Search for the cell housing the specified text and yield its [x, y] center coordinate. 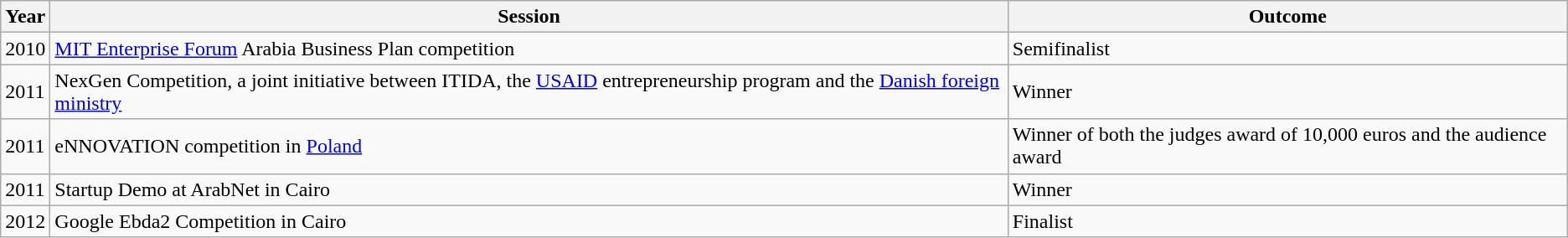
2012 [25, 221]
2010 [25, 49]
Outcome [1287, 17]
Finalist [1287, 221]
Session [529, 17]
Google Ebda2 Competition in Cairo [529, 221]
Startup Demo at ArabNet in Cairo [529, 189]
MIT Enterprise Forum Arabia Business Plan competition [529, 49]
eNNOVATION competition in Poland [529, 146]
Year [25, 17]
Winner of both the judges award of 10,000 euros and the audience award [1287, 146]
Semifinalist [1287, 49]
NexGen Competition, a joint initiative between ITIDA, the USAID entrepreneurship program and the Danish foreign ministry [529, 92]
